Return the [x, y] coordinate for the center point of the cell that contains the specified text.  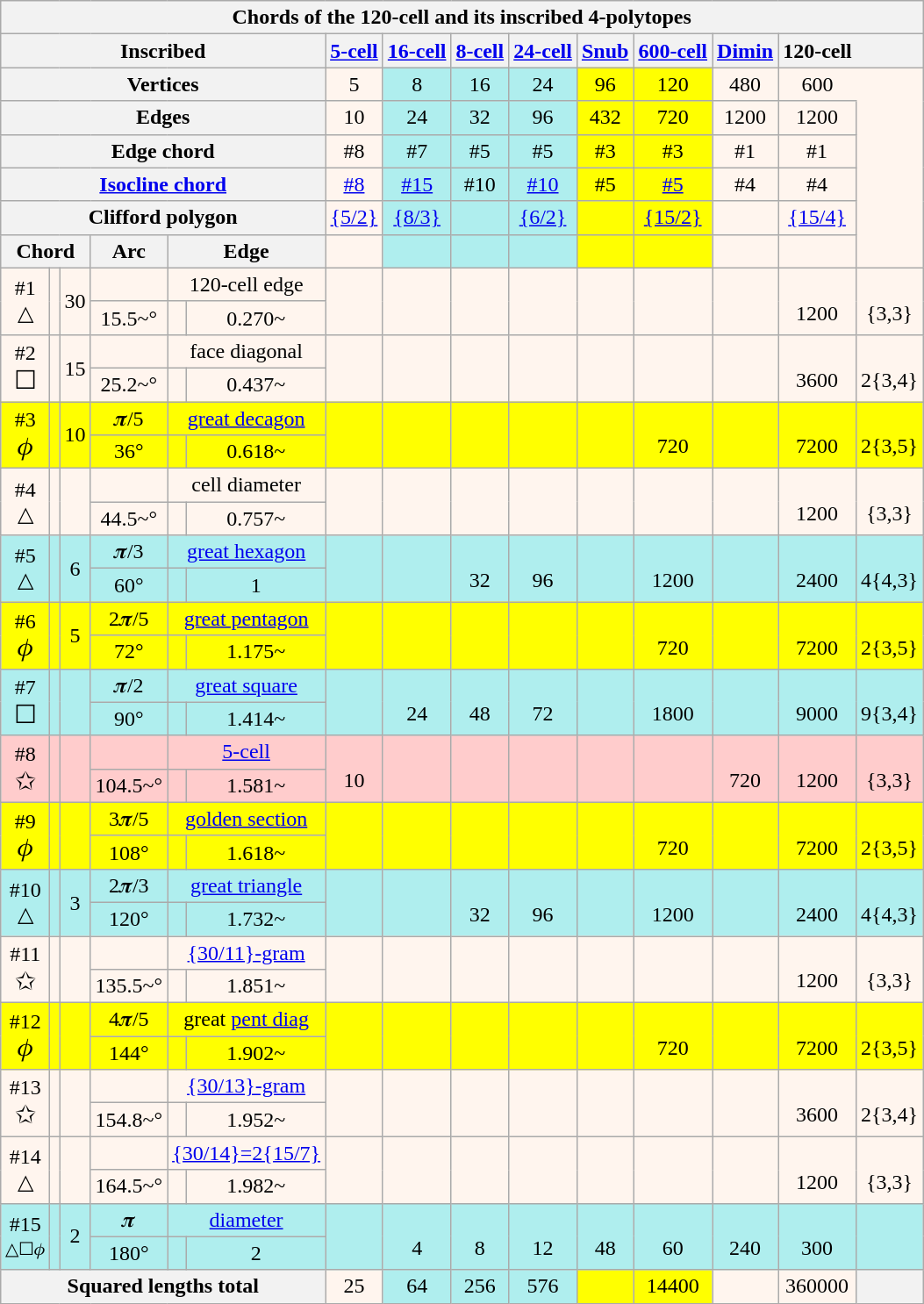
#8✩ [25, 769]
60 [673, 1236]
#7☐ [25, 702]
164.5~° [129, 1186]
104.5~° [129, 785]
360000 [818, 1286]
144° [129, 1053]
great pent diag [247, 1020]
Dimin [746, 51]
120-cell [818, 51]
great pentagon [247, 619]
1800 [673, 702]
6 [75, 569]
#14△ [25, 1170]
1.414~ [256, 719]
#15△☐𝜙 [25, 1236]
Squared lengths total [163, 1286]
#13✩ [25, 1103]
30 [75, 301]
480 [746, 84]
Snub [605, 51]
great square [247, 685]
{30/14}=2{15/7} [247, 1153]
{15/2} [673, 218]
𝝅 [129, 1220]
90° [129, 719]
#10△ [25, 902]
{15/4} [818, 218]
Vertices [163, 84]
Chord [46, 251]
2𝝅/3 [129, 885]
4 [417, 1236]
1.618~ [256, 852]
8-cell [480, 51]
60° [129, 585]
15 [75, 368]
16 [480, 84]
#7 [417, 151]
𝝅/3 [129, 552]
25.2~° [129, 384]
{8/3} [417, 218]
120 [673, 84]
Edge [247, 251]
Edges [163, 118]
2𝝅/5 [129, 619]
1 [256, 585]
16-cell [417, 51]
12 [543, 1236]
#11✩ [25, 969]
108° [129, 852]
golden section [247, 819]
great decagon [247, 419]
1.581~ [256, 785]
#6𝜙 [25, 635]
{6/2} [543, 218]
#15 [417, 184]
15.5~° [129, 318]
180° [129, 1253]
Arc [129, 251]
{30/11}-gram [247, 952]
3 [75, 902]
135.5~° [129, 986]
1.982~ [256, 1186]
Edge chord [163, 151]
9{3,4} [890, 702]
0.757~ [256, 519]
600 [818, 84]
72 [543, 702]
Isocline chord [163, 184]
#3𝜙 [25, 435]
4𝝅/5 [129, 1020]
300 [818, 1236]
#12𝜙 [25, 1036]
432 [605, 118]
1.732~ [256, 919]
3𝝅/5 [129, 819]
𝝅/2 [129, 685]
256 [480, 1286]
72° [129, 652]
#1△ [25, 301]
{30/13}-gram [247, 1086]
diameter [247, 1220]
Inscribed [163, 51]
154.8~° [129, 1120]
Chords of the 120-cell and its inscribed 4-polytopes [462, 18]
Clifford polygon [163, 218]
44.5~° [129, 519]
1.952~ [256, 1120]
25 [355, 1286]
#5△ [25, 569]
120-cell edge [247, 284]
#2☐ [25, 368]
64 [417, 1286]
1.902~ [256, 1053]
#9𝜙 [25, 835]
great triangle [247, 885]
0.270~ [256, 318]
120° [129, 919]
0.437~ [256, 384]
great hexagon [247, 552]
{5/2} [355, 218]
600-cell [673, 51]
9000 [818, 702]
36° [129, 452]
24-cell [543, 51]
0.618~ [256, 452]
14400 [673, 1286]
𝝅/5 [129, 419]
240 [746, 1236]
face diagonal [247, 351]
cell diameter [247, 485]
576 [543, 1286]
1.175~ [256, 652]
1.851~ [256, 986]
#4△ [25, 502]
